Scan for the cell matching the given text and deliver its [X, Y] coordinate at center. 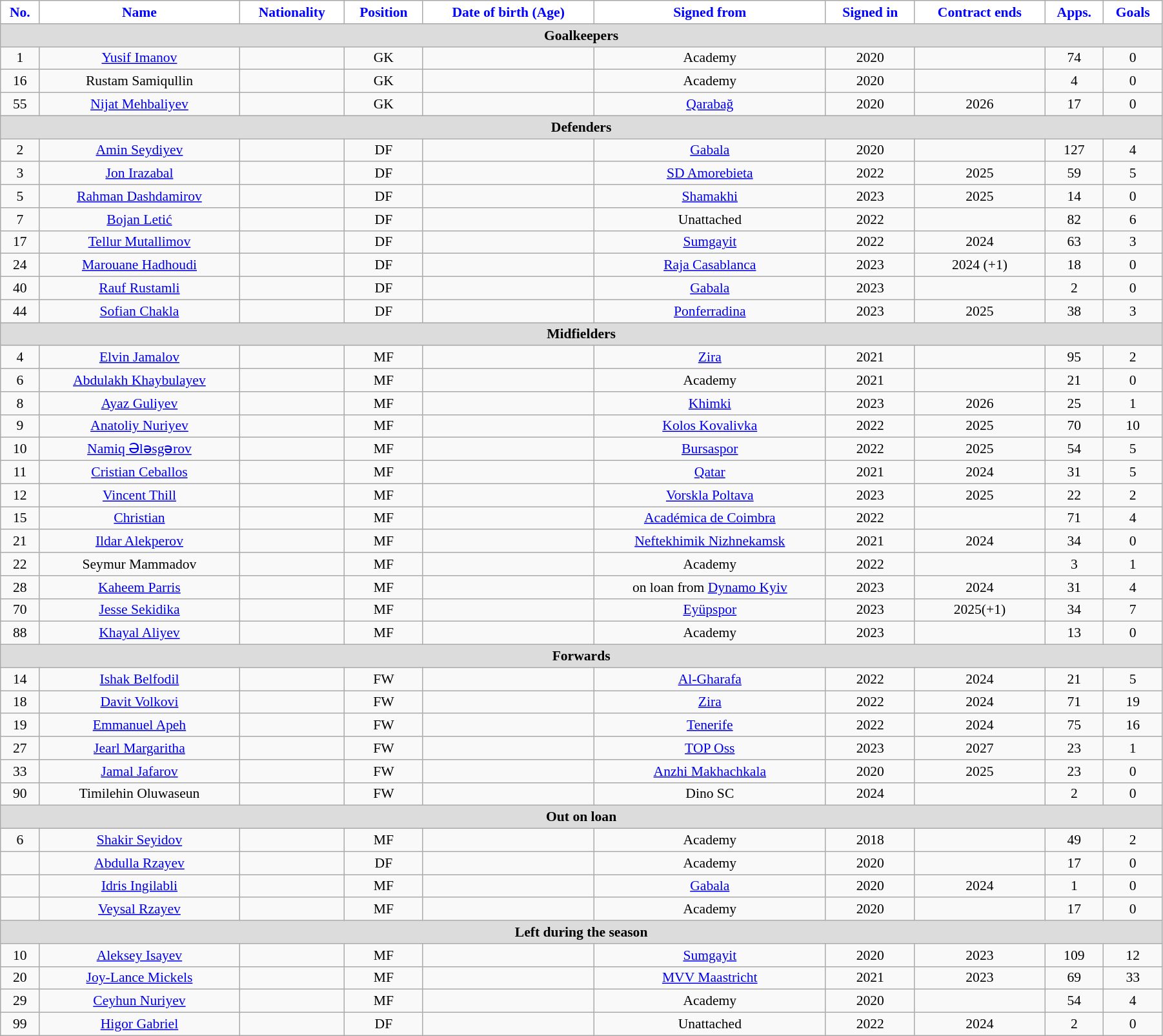
2024 (+1) [980, 265]
82 [1074, 219]
Defenders [581, 127]
Ishak Belfodil [139, 679]
99 [20, 1024]
Amin Seydiyev [139, 150]
Al-Gharafa [710, 679]
Rustam Samiqullin [139, 81]
Name [139, 12]
Abdulakh Khaybulayev [139, 380]
Timilehin Oluwaseun [139, 794]
2027 [980, 748]
75 [1074, 726]
Dino SC [710, 794]
Nijat Mehbaliyev [139, 105]
Seymur Mammadov [139, 564]
Neftekhimik Nizhnekamsk [710, 542]
13 [1074, 633]
Nationality [292, 12]
69 [1074, 978]
Académica de Coimbra [710, 518]
Veysal Rzayev [139, 909]
Tellur Mutallimov [139, 242]
Qatar [710, 472]
Khayal Aliyev [139, 633]
Idris Ingilabli [139, 886]
Anzhi Makhachkala [710, 771]
Tenerife [710, 726]
109 [1074, 955]
Marouane Hadhoudi [139, 265]
Position [383, 12]
Cristian Ceballos [139, 472]
Sofian Chakla [139, 311]
Vorskla Poltava [710, 495]
Contract ends [980, 12]
63 [1074, 242]
38 [1074, 311]
Elvin Jamalov [139, 358]
Higor Gabriel [139, 1024]
59 [1074, 174]
Christian [139, 518]
11 [20, 472]
127 [1074, 150]
55 [20, 105]
Kaheem Parris [139, 587]
Shamakhi [710, 196]
24 [20, 265]
Signed from [710, 12]
Davit Volkovi [139, 702]
MVV Maastricht [710, 978]
Kolos Kovalivka [710, 426]
Rahman Dashdamirov [139, 196]
Jesse Sekidika [139, 610]
Aleksey Isayev [139, 955]
90 [20, 794]
Signed in [870, 12]
Ponferradina [710, 311]
Forwards [581, 656]
Rauf Rustamli [139, 289]
Ayaz Guliyev [139, 403]
15 [20, 518]
No. [20, 12]
2018 [870, 840]
Date of birth (Age) [509, 12]
Joy-Lance Mickels [139, 978]
49 [1074, 840]
Yusif Imanov [139, 58]
Raja Casablanca [710, 265]
Bursaspor [710, 449]
Ildar Alekperov [139, 542]
Eyüpspor [710, 610]
20 [20, 978]
Emmanuel Apeh [139, 726]
Goals [1133, 12]
Qarabağ [710, 105]
TOP Oss [710, 748]
9 [20, 426]
Jearl Margaritha [139, 748]
SD Amorebieta [710, 174]
Midfielders [581, 334]
Abdulla Rzayev [139, 863]
44 [20, 311]
Ceyhun Nuriyev [139, 1001]
40 [20, 289]
on loan from Dynamo Kyiv [710, 587]
Shakir Seyidov [139, 840]
88 [20, 633]
Anatoliy Nuriyev [139, 426]
Bojan Letić [139, 219]
27 [20, 748]
8 [20, 403]
Jamal Jafarov [139, 771]
Out on loan [581, 817]
28 [20, 587]
Jon Irazabal [139, 174]
2025(+1) [980, 610]
95 [1074, 358]
29 [20, 1001]
Khimki [710, 403]
Left during the season [581, 932]
Apps. [1074, 12]
74 [1074, 58]
Goalkeepers [581, 36]
Vincent Thill [139, 495]
Namiq Ələsgərov [139, 449]
25 [1074, 403]
